Identify which cell holds the provided text, then report its [x, y] central coordinate. 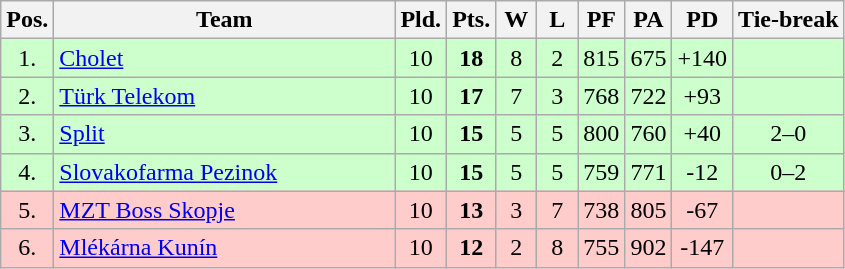
Mlékárna Kunín [224, 248]
+140 [702, 58]
805 [648, 210]
Slovakofarma Pezinok [224, 172]
1. [28, 58]
L [558, 20]
675 [648, 58]
5. [28, 210]
6. [28, 248]
Pld. [421, 20]
759 [602, 172]
17 [472, 96]
-147 [702, 248]
-67 [702, 210]
-12 [702, 172]
3. [28, 134]
4. [28, 172]
PA [648, 20]
902 [648, 248]
13 [472, 210]
Split [224, 134]
2. [28, 96]
18 [472, 58]
2–0 [789, 134]
Team [224, 20]
Pos. [28, 20]
0–2 [789, 172]
PD [702, 20]
MZT Boss Skopje [224, 210]
12 [472, 248]
Türk Telekom [224, 96]
768 [602, 96]
738 [602, 210]
800 [602, 134]
771 [648, 172]
755 [602, 248]
722 [648, 96]
+40 [702, 134]
Pts. [472, 20]
Tie-break [789, 20]
Cholet [224, 58]
+93 [702, 96]
PF [602, 20]
W [516, 20]
815 [602, 58]
760 [648, 134]
